Capture the cell that displays the provided text and extract its (x, y) central coordinate. 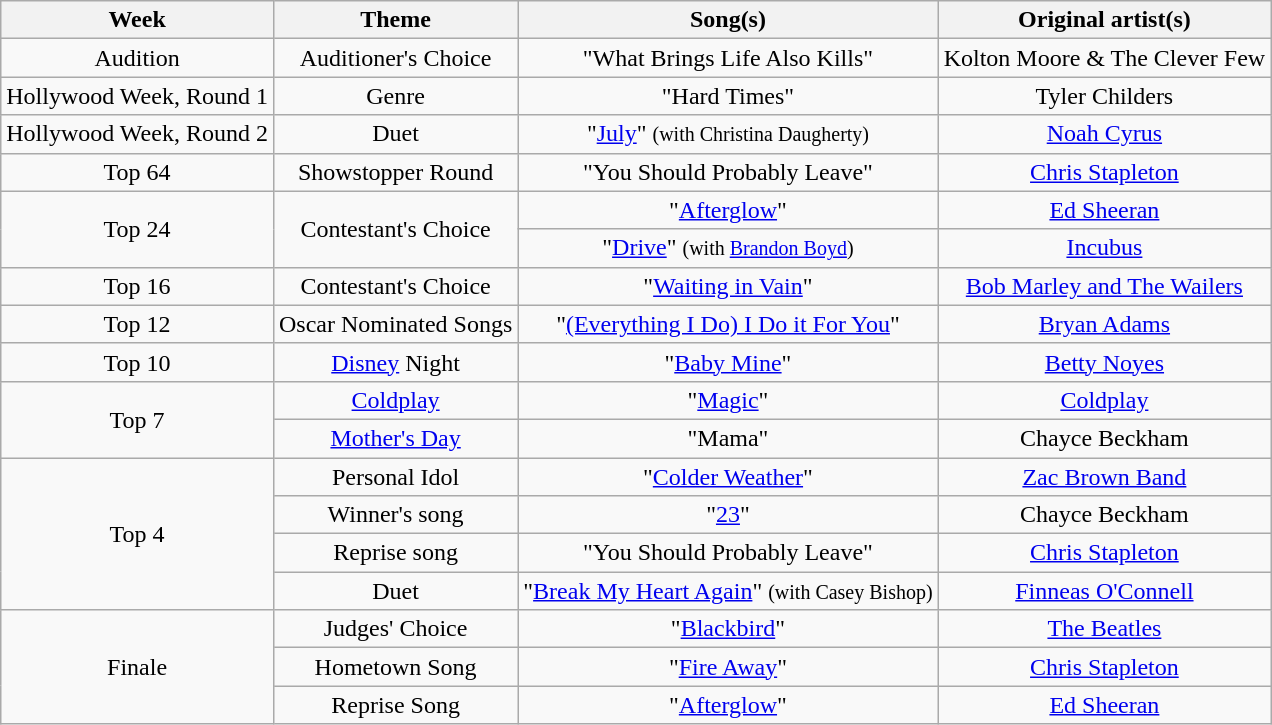
Oscar Nominated Songs (395, 324)
Mother's Day (395, 438)
Hometown Song (395, 667)
"What Brings Life Also Kills" (728, 58)
Judges' Choice (395, 629)
"23" (728, 515)
The Beatles (1104, 629)
"Magic" (728, 400)
Winner's song (395, 515)
Theme (395, 20)
"Waiting in Vain" (728, 286)
Top 24 (138, 229)
Top 4 (138, 534)
Disney Night (395, 362)
Noah Cyrus (1104, 134)
Song(s) (728, 20)
Incubus (1104, 248)
Top 10 (138, 362)
Audition (138, 58)
Betty Noyes (1104, 362)
"July" (with Christina Daugherty) (728, 134)
"Fire Away" (728, 667)
Bob Marley and The Wailers (1104, 286)
Auditioner's Choice (395, 58)
Hollywood Week, Round 1 (138, 96)
Top 12 (138, 324)
Kolton Moore & The Clever Few (1104, 58)
"Drive" (with Brandon Boyd) (728, 248)
Hollywood Week, Round 2 (138, 134)
Personal Idol (395, 477)
Showstopper Round (395, 172)
Week (138, 20)
Top 64 (138, 172)
Genre (395, 96)
"Blackbird" (728, 629)
Top 16 (138, 286)
"(Everything I Do) I Do it For You" (728, 324)
Finneas O'Connell (1104, 591)
"Colder Weather" (728, 477)
"Baby Mine" (728, 362)
Top 7 (138, 419)
Bryan Adams (1104, 324)
Reprise Song (395, 705)
Zac Brown Band (1104, 477)
"Mama" (728, 438)
"Break My Heart Again" (with Casey Bishop) (728, 591)
Original artist(s) (1104, 20)
Tyler Childers (1104, 96)
Reprise song (395, 553)
"Hard Times" (728, 96)
Finale (138, 667)
